Scan for the cell matching the given text and deliver its [X, Y] coordinate at center. 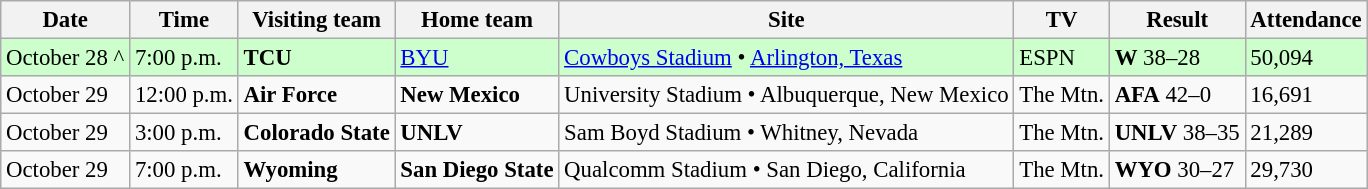
UNLV 38–35 [1177, 133]
Visiting team [316, 20]
Time [184, 20]
Air Force [316, 95]
Colorado State [316, 133]
Qualcomm Stadium • San Diego, California [786, 170]
AFA 42–0 [1177, 95]
San Diego State [477, 170]
16,691 [1306, 95]
W 38–28 [1177, 58]
Wyoming [316, 170]
29,730 [1306, 170]
UNLV [477, 133]
Cowboys Stadium • Arlington, Texas [786, 58]
12:00 p.m. [184, 95]
Result [1177, 20]
TCU [316, 58]
Home team [477, 20]
Date [66, 20]
ESPN [1062, 58]
TV [1062, 20]
BYU [477, 58]
New Mexico [477, 95]
3:00 p.m. [184, 133]
October 28 ^ [66, 58]
WYO 30–27 [1177, 170]
Site [786, 20]
50,094 [1306, 58]
Attendance [1306, 20]
21,289 [1306, 133]
Sam Boyd Stadium • Whitney, Nevada [786, 133]
University Stadium • Albuquerque, New Mexico [786, 95]
